Provide the (X, Y) coordinate of the cell's center where the given text is located.  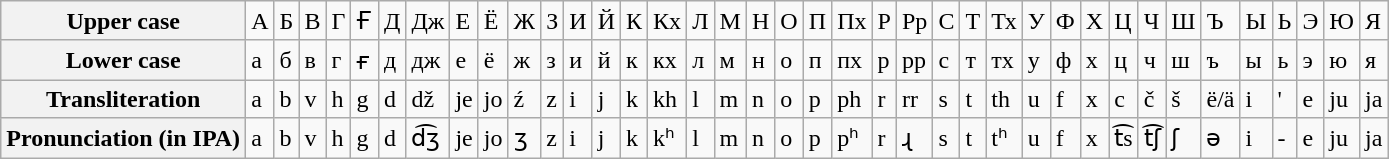
кх (668, 60)
č (1152, 99)
Пх (852, 21)
о (789, 60)
ъ (1220, 60)
- (1284, 138)
Л (700, 21)
и (578, 60)
' (1284, 99)
Ь (1284, 21)
Г (338, 21)
Ч (1152, 21)
н (760, 60)
Б (286, 21)
О (789, 21)
п (817, 60)
а (260, 60)
э (1310, 60)
ə (1220, 138)
rr (914, 99)
Ц (1124, 21)
dž (428, 99)
К (634, 21)
й (606, 60)
tʰ (1004, 138)
Ъ (1220, 21)
ж (524, 60)
ч (1152, 60)
пх (852, 60)
t͡s (1124, 138)
ю (1342, 60)
в (312, 60)
Рр (914, 21)
Ё (493, 21)
х (1094, 60)
тх (1004, 60)
kh (668, 99)
У (1036, 21)
ы (1256, 60)
ʃ (1184, 138)
Ф (1065, 21)
ph (852, 99)
Upper case (124, 21)
з (552, 60)
Ш (1184, 21)
ф (1065, 60)
Ю (1342, 21)
ш (1184, 60)
л (700, 60)
м (730, 60)
Transliteration (124, 99)
Ы (1256, 21)
š (1184, 99)
р (884, 60)
Н (760, 21)
ғ (365, 60)
г (338, 60)
И (578, 21)
kʰ (668, 138)
е (464, 60)
я (1373, 60)
С (946, 21)
т (973, 60)
Й (606, 21)
Е (464, 21)
дж (428, 60)
ʒ (524, 138)
б (286, 60)
Т (973, 21)
t͡ʃ (1152, 138)
Дж (428, 21)
П (817, 21)
Lower case (124, 60)
А (260, 21)
Кх (668, 21)
Я (1373, 21)
pʰ (852, 138)
Д (392, 21)
рр (914, 60)
д (392, 60)
М (730, 21)
у (1036, 60)
ɻ (914, 138)
ё (493, 60)
Тх (1004, 21)
Pronunciation (in IPA) (124, 138)
c (1124, 99)
ë/ä (1220, 99)
с (946, 60)
З (552, 21)
Ғ (365, 21)
Р (884, 21)
Э (1310, 21)
Ж (524, 21)
Х (1094, 21)
d͡ʒ (428, 138)
ź (524, 99)
ь (1284, 60)
к (634, 60)
ц (1124, 60)
th (1004, 99)
В (312, 21)
